Extract the (X, Y) coordinate from the center of the cell holding the provided text.  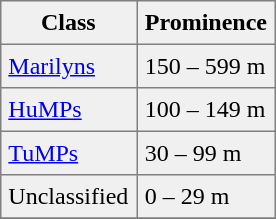
150 – 599 m (206, 66)
TuMPs (68, 153)
HuMPs (68, 110)
Unclassified (68, 197)
100 – 149 m (206, 110)
Marilyns (68, 66)
30 – 99 m (206, 153)
0 – 29 m (206, 197)
Prominence (206, 23)
Class (68, 23)
